Provide the (X, Y) coordinate of the cell's center where the given text is located.  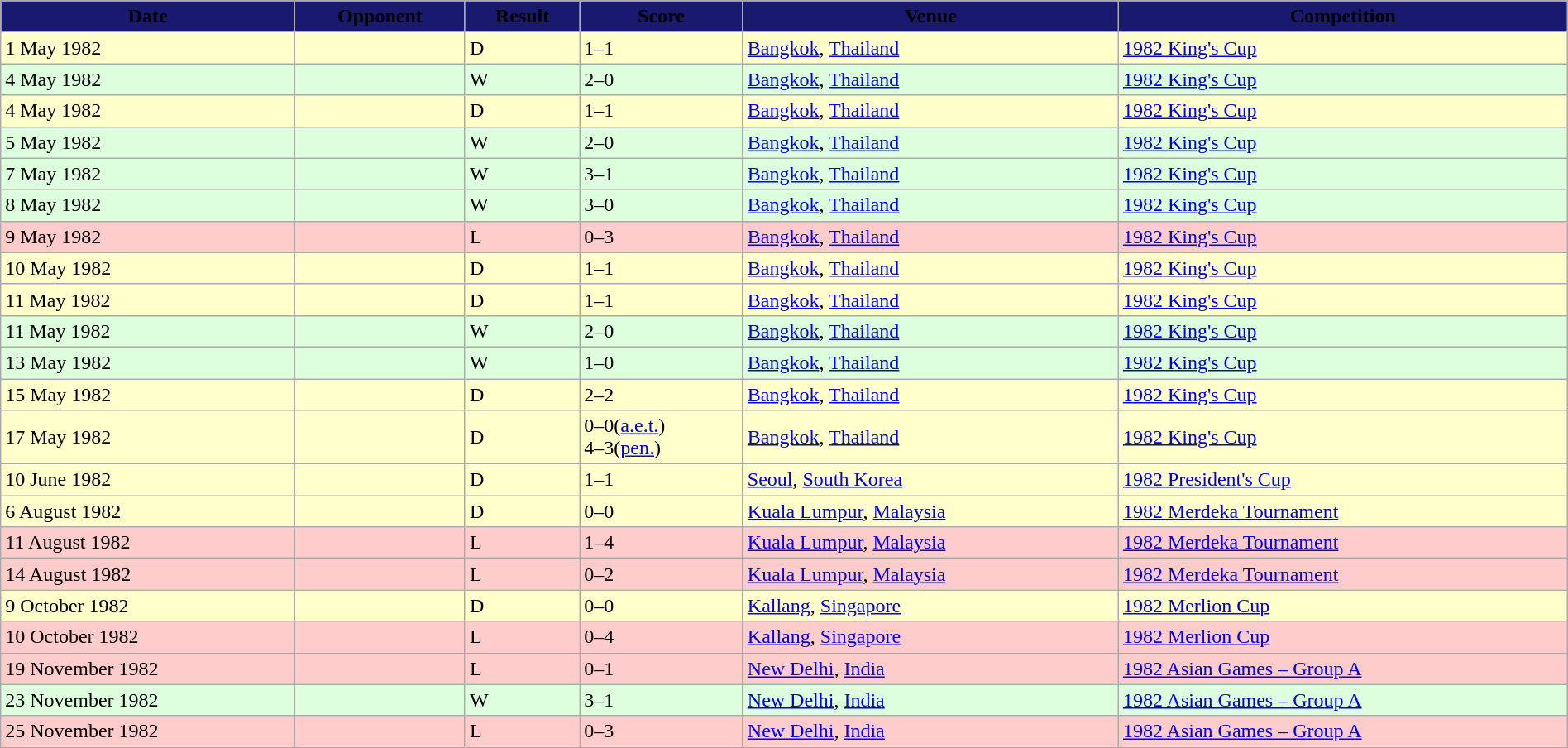
0–2 (662, 574)
0–1 (662, 669)
Score (662, 17)
Opponent (380, 17)
0–0(a.e.t.)4–3(pen.) (662, 437)
1982 President's Cup (1343, 480)
0–4 (662, 637)
17 May 1982 (148, 437)
9 May 1982 (148, 237)
19 November 1982 (148, 669)
Date (148, 17)
10 May 1982 (148, 268)
14 August 1982 (148, 574)
3–0 (662, 205)
11 August 1982 (148, 543)
1–0 (662, 362)
6 August 1982 (148, 511)
10 October 1982 (148, 637)
10 June 1982 (148, 480)
Result (522, 17)
Seoul, South Korea (930, 480)
25 November 1982 (148, 731)
5 May 1982 (148, 142)
Venue (930, 17)
1–4 (662, 543)
2–2 (662, 395)
7 May 1982 (148, 174)
13 May 1982 (148, 362)
8 May 1982 (148, 205)
23 November 1982 (148, 700)
1 May 1982 (148, 48)
9 October 1982 (148, 606)
15 May 1982 (148, 395)
Competition (1343, 17)
